Determine the [x, y] coordinate at the center of the cell enclosing the given text.  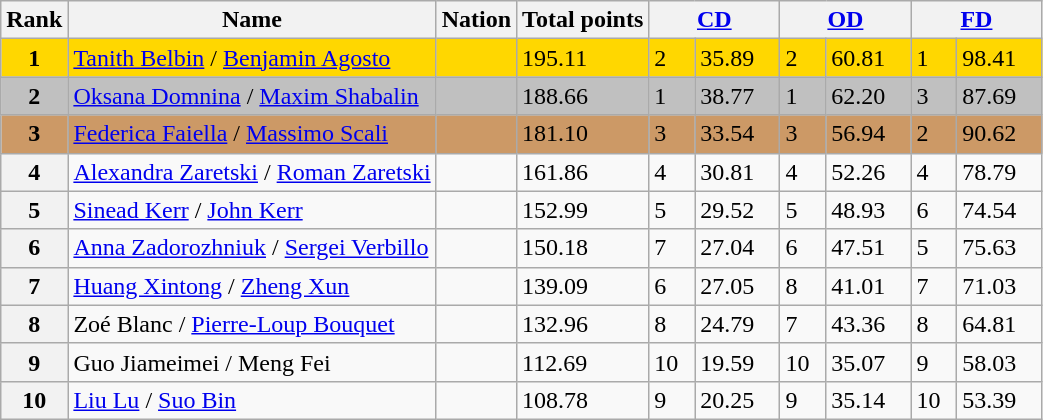
53.39 [1000, 400]
43.36 [868, 324]
52.26 [868, 172]
CD [714, 20]
87.69 [1000, 96]
FD [976, 20]
Zoé Blanc / Pierre-Loup Bouquet [252, 324]
112.69 [583, 362]
38.77 [738, 96]
27.04 [738, 248]
Name [252, 20]
150.18 [583, 248]
Anna Zadorozhniuk / Sergei Verbillo [252, 248]
56.94 [868, 134]
Sinead Kerr / John Kerr [252, 210]
58.03 [1000, 362]
132.96 [583, 324]
Rank [34, 20]
74.54 [1000, 210]
Tanith Belbin / Benjamin Agosto [252, 58]
195.11 [583, 58]
27.05 [738, 286]
98.41 [1000, 58]
Huang Xintong / Zheng Xun [252, 286]
29.52 [738, 210]
78.79 [1000, 172]
62.20 [868, 96]
Liu Lu / Suo Bin [252, 400]
161.86 [583, 172]
75.63 [1000, 248]
71.03 [1000, 286]
188.66 [583, 96]
35.89 [738, 58]
30.81 [738, 172]
Alexandra Zaretski / Roman Zaretski [252, 172]
41.01 [868, 286]
90.62 [1000, 134]
33.54 [738, 134]
OD [846, 20]
Oksana Domnina / Maxim Shabalin [252, 96]
35.07 [868, 362]
47.51 [868, 248]
64.81 [1000, 324]
Guo Jiameimei / Meng Fei [252, 362]
152.99 [583, 210]
24.79 [738, 324]
Total points [583, 20]
139.09 [583, 286]
Nation [476, 20]
60.81 [868, 58]
Federica Faiella / Massimo Scali [252, 134]
181.10 [583, 134]
20.25 [738, 400]
19.59 [738, 362]
108.78 [583, 400]
48.93 [868, 210]
35.14 [868, 400]
